Identify which cell holds the provided text, then report its [X, Y] central coordinate. 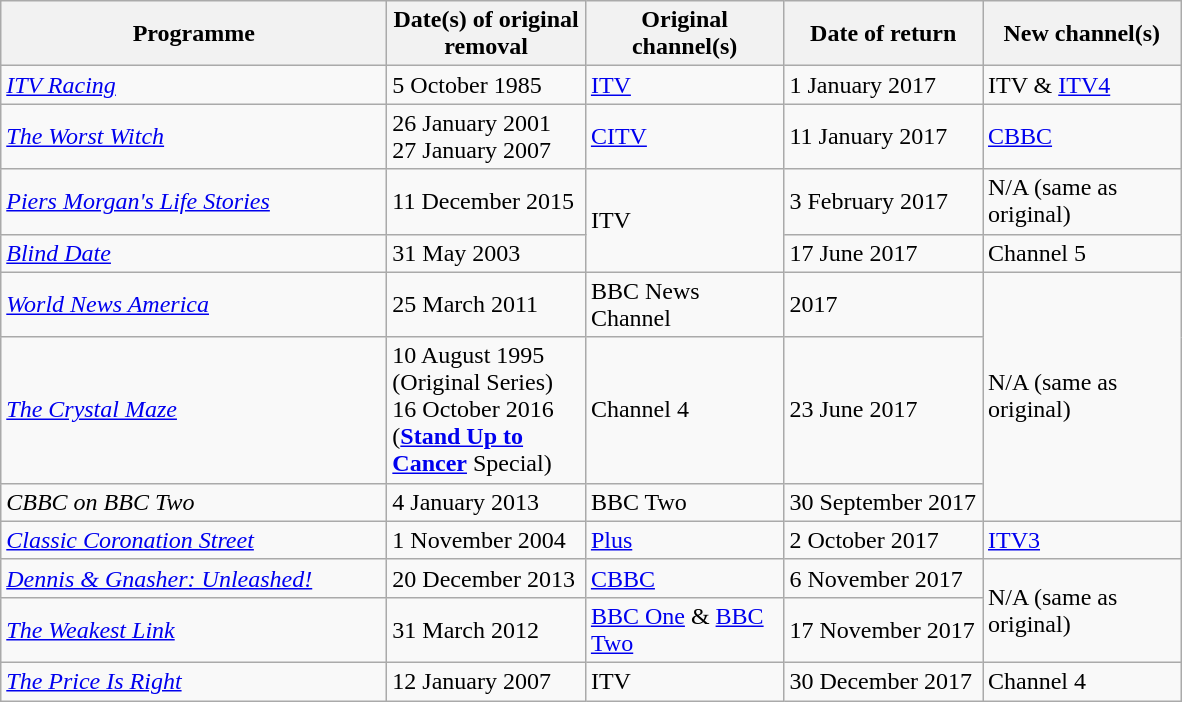
12 January 2007 [486, 681]
4 January 2013 [486, 502]
1 November 2004 [486, 540]
2017 [884, 304]
Original channel(s) [684, 34]
5 October 1985 [486, 85]
BBC News Channel [684, 304]
The Worst Witch [194, 136]
30 September 2017 [884, 502]
31 March 2012 [486, 630]
New channel(s) [1082, 34]
Dennis & Gnasher: Unleashed! [194, 578]
11 January 2017 [884, 136]
ITV Racing [194, 85]
Classic Coronation Street [194, 540]
26 January 200127 January 2007 [486, 136]
11 December 2015 [486, 202]
ITV & ITV4 [1082, 85]
Channel 5 [1082, 253]
3 February 2017 [884, 202]
Blind Date [194, 253]
CITV [684, 136]
Date of return [884, 34]
1 January 2017 [884, 85]
BBC Two [684, 502]
2 October 2017 [884, 540]
6 November 2017 [884, 578]
ITV3 [1082, 540]
31 May 2003 [486, 253]
BBC One & BBC Two [684, 630]
CBBC on BBC Two [194, 502]
Plus [684, 540]
The Weakest Link [194, 630]
17 June 2017 [884, 253]
30 December 2017 [884, 681]
17 November 2017 [884, 630]
The Crystal Maze [194, 410]
World News America [194, 304]
10 August 1995 (Original Series)16 October 2016 (Stand Up to Cancer Special) [486, 410]
Piers Morgan's Life Stories [194, 202]
Programme [194, 34]
The Price Is Right [194, 681]
20 December 2013 [486, 578]
25 March 2011 [486, 304]
23 June 2017 [884, 410]
Date(s) of original removal [486, 34]
